Return (X, Y) of the center of cell containing provided text 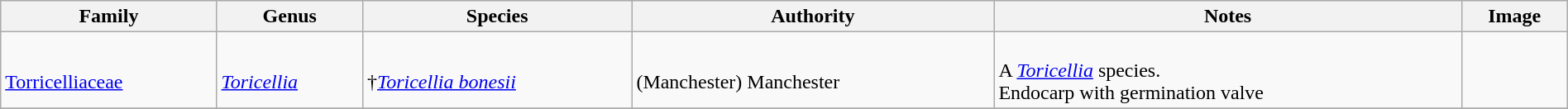
Genus (289, 17)
Species (498, 17)
A Toricellia species.Endocarp with germination valve (1227, 70)
†Toricellia bonesii (498, 70)
Torricelliaceae (109, 70)
Family (109, 17)
Toricellia (289, 70)
Notes (1227, 17)
(Manchester) Manchester (813, 70)
Authority (813, 17)
Image (1514, 17)
